Provide the (X, Y) coordinate of the cell's center where the given text is located.  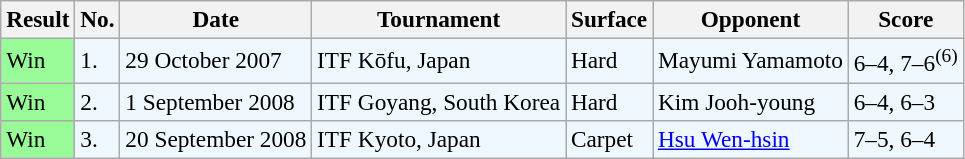
Hsu Wen-hsin (751, 139)
29 October 2007 (216, 60)
7–5, 6–4 (906, 139)
Score (906, 19)
ITF Kyoto, Japan (439, 139)
Opponent (751, 19)
6–4, 7–6(6) (906, 60)
ITF Goyang, South Korea (439, 101)
No. (98, 19)
Date (216, 19)
Kim Jooh-young (751, 101)
Mayumi Yamamoto (751, 60)
Tournament (439, 19)
6–4, 6–3 (906, 101)
1 September 2008 (216, 101)
ITF Kōfu, Japan (439, 60)
Result (38, 19)
Surface (610, 19)
Carpet (610, 139)
1. (98, 60)
2. (98, 101)
3. (98, 139)
20 September 2008 (216, 139)
